Identify which cell holds the provided text, then report its [x, y] central coordinate. 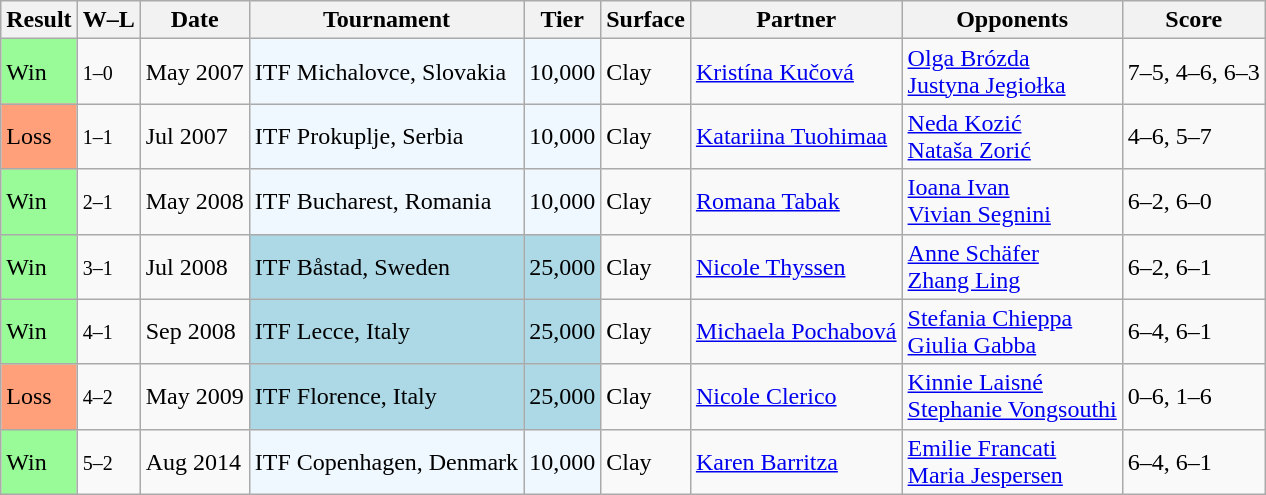
2–1 [108, 202]
Katariina Tuohimaa [796, 136]
ITF Prokuplje, Serbia [386, 136]
Date [194, 20]
ITF Lecce, Italy [386, 332]
Surface [646, 20]
ITF Florence, Italy [386, 396]
0–6, 1–6 [1194, 396]
Partner [796, 20]
Michaela Pochabová [796, 332]
ITF Båstad, Sweden [386, 266]
May 2009 [194, 396]
6–2, 6–0 [1194, 202]
Result [39, 20]
W–L [108, 20]
Opponents [1012, 20]
4–6, 5–7 [1194, 136]
Aug 2014 [194, 462]
4–2 [108, 396]
Emilie Francati Maria Jespersen [1012, 462]
4–1 [108, 332]
Nicole Thyssen [796, 266]
Jul 2008 [194, 266]
1–0 [108, 72]
ITF Michalovce, Slovakia [386, 72]
May 2007 [194, 72]
Kinnie Laisné Stephanie Vongsouthi [1012, 396]
6–2, 6–1 [1194, 266]
Romana Tabak [796, 202]
Tier [562, 20]
Olga Brózda Justyna Jegiołka [1012, 72]
ITF Bucharest, Romania [386, 202]
ITF Copenhagen, Denmark [386, 462]
May 2008 [194, 202]
Sep 2008 [194, 332]
3–1 [108, 266]
5–2 [108, 462]
Stefania Chieppa Giulia Gabba [1012, 332]
Nicole Clerico [796, 396]
1–1 [108, 136]
7–5, 4–6, 6–3 [1194, 72]
Kristína Kučová [796, 72]
Tournament [386, 20]
Jul 2007 [194, 136]
Score [1194, 20]
Anne Schäfer Zhang Ling [1012, 266]
Ioana Ivan Vivian Segnini [1012, 202]
Karen Barritza [796, 462]
Neda Kozić Nataša Zorić [1012, 136]
